Capture the cell that displays the provided text and extract its (X, Y) central coordinate. 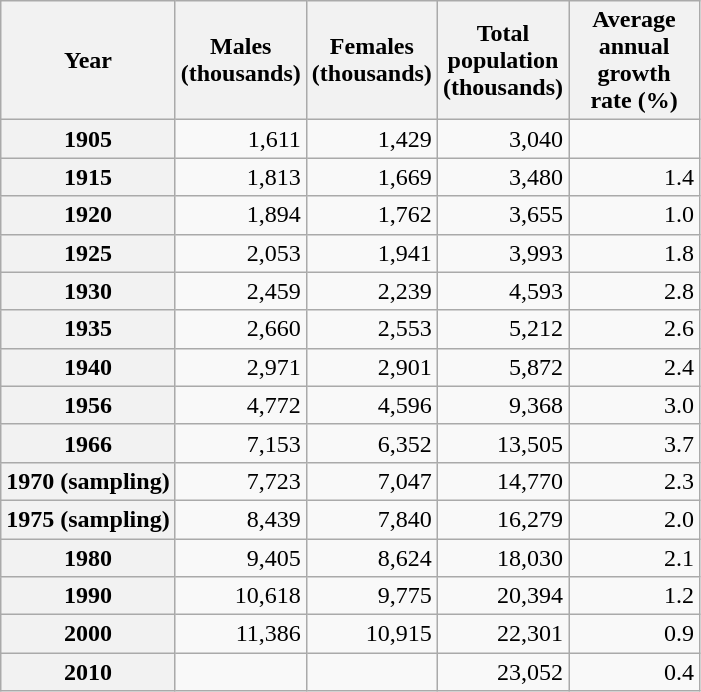
1,813 (240, 177)
1.8 (634, 253)
2.0 (634, 519)
8,624 (372, 557)
1,429 (372, 139)
1966 (88, 443)
Average annual growth rate (%) (634, 60)
4,772 (240, 405)
10,618 (240, 596)
1935 (88, 329)
2,971 (240, 367)
Total population (thousands) (502, 60)
3,480 (502, 177)
1.2 (634, 596)
9,405 (240, 557)
3,993 (502, 253)
2000 (88, 634)
22,301 (502, 634)
16,279 (502, 519)
11,386 (240, 634)
2.1 (634, 557)
3,040 (502, 139)
7,153 (240, 443)
2,660 (240, 329)
1,669 (372, 177)
2.6 (634, 329)
9,775 (372, 596)
Males (thousands) (240, 60)
1980 (88, 557)
1930 (88, 291)
1915 (88, 177)
7,723 (240, 481)
Year (88, 60)
0.4 (634, 672)
1,941 (372, 253)
4,593 (502, 291)
23,052 (502, 672)
Females (thousands) (372, 60)
7,047 (372, 481)
1,762 (372, 215)
2,053 (240, 253)
6,352 (372, 443)
5,212 (502, 329)
13,505 (502, 443)
3,655 (502, 215)
1970 (sampling) (88, 481)
1940 (88, 367)
1925 (88, 253)
1990 (88, 596)
2.4 (634, 367)
10,915 (372, 634)
2,239 (372, 291)
18,030 (502, 557)
9,368 (502, 405)
20,394 (502, 596)
5,872 (502, 367)
2,901 (372, 367)
3.7 (634, 443)
1,894 (240, 215)
1.4 (634, 177)
2,459 (240, 291)
2.3 (634, 481)
7,840 (372, 519)
2,553 (372, 329)
1920 (88, 215)
8,439 (240, 519)
2.8 (634, 291)
0.9 (634, 634)
2010 (88, 672)
1,611 (240, 139)
14,770 (502, 481)
1905 (88, 139)
1975 (sampling) (88, 519)
1956 (88, 405)
1.0 (634, 215)
4,596 (372, 405)
3.0 (634, 405)
